From the cell containing the given text, extract its center point as (X, Y) coordinate. 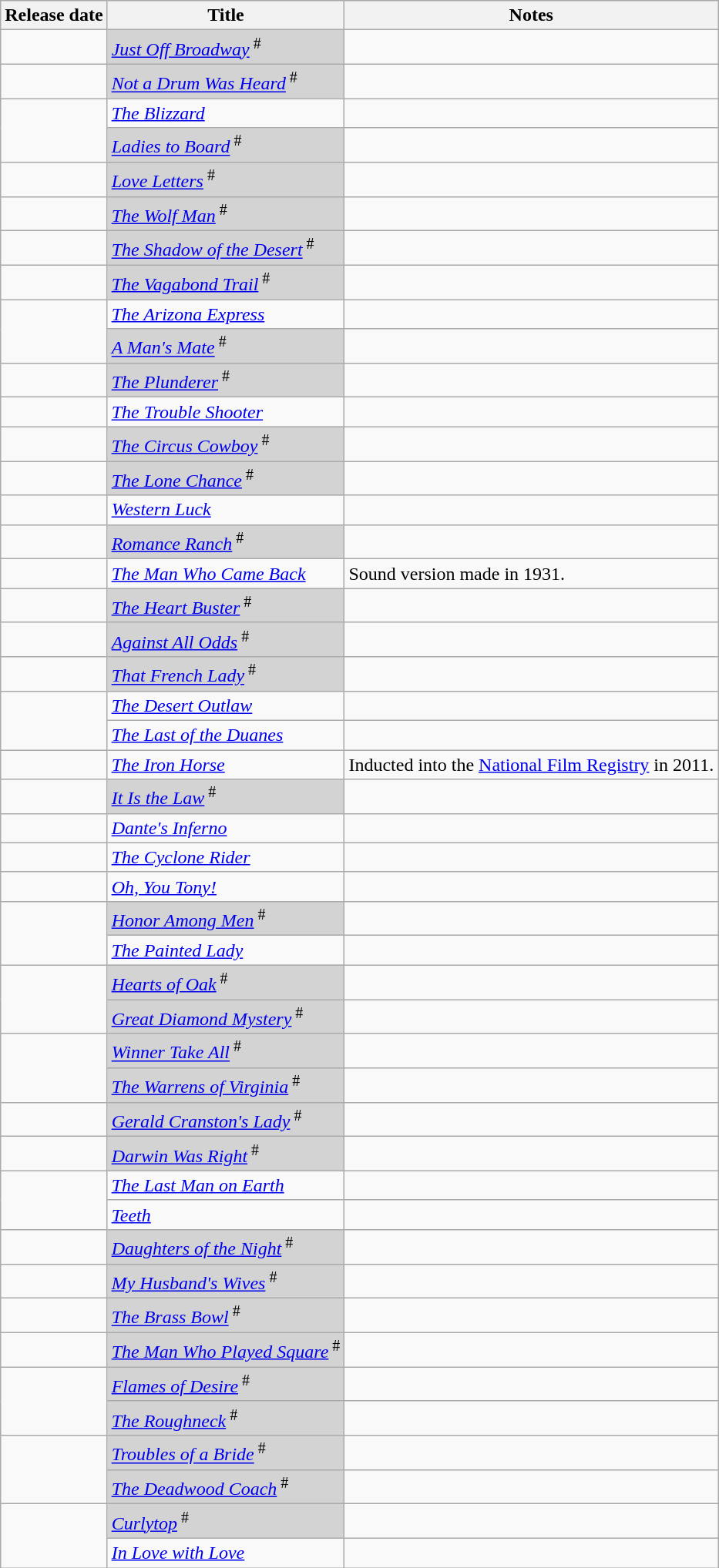
The Desert Outlaw (226, 705)
The Arizona Express (226, 314)
The Wolf Man # (226, 214)
Dante's Inferno (226, 828)
The Last of the Duanes (226, 735)
Teeth (226, 1215)
The Warrens of Virginia # (226, 1086)
The Heart Buster # (226, 605)
The Cyclone Rider (226, 857)
Release date (54, 15)
Love Letters # (226, 180)
Sound version made in 1931. (532, 574)
The Roughneck # (226, 1419)
It Is the Law # (226, 796)
The Man Who Came Back (226, 574)
A Man's Mate # (226, 347)
My Husband's Wives # (226, 1282)
Notes (532, 15)
Title (226, 15)
The Painted Lady (226, 950)
The Man Who Played Square # (226, 1349)
Not a Drum Was Heard # (226, 82)
Troubles of a Bride # (226, 1452)
Just Off Broadway # (226, 48)
Ladies to Board # (226, 145)
Western Luck (226, 510)
The Blizzard (226, 113)
The Circus Cowboy # (226, 444)
In Love with Love (226, 1553)
The Trouble Shooter (226, 412)
Against All Odds # (226, 639)
Flames of Desire # (226, 1385)
Hearts of Oak # (226, 983)
Romance Ranch # (226, 542)
The Iron Horse (226, 765)
Winner Take All # (226, 1050)
The Brass Bowl # (226, 1315)
The Vagabond Trail # (226, 282)
That French Lady # (226, 675)
The Shadow of the Desert # (226, 248)
The Plunderer # (226, 380)
Honor Among Men # (226, 918)
Curlytop # (226, 1522)
Oh, You Tony! (226, 886)
Gerald Cranston's Lady # (226, 1120)
Daughters of the Night # (226, 1246)
The Lone Chance # (226, 479)
Darwin Was Right # (226, 1154)
The Deadwood Coach # (226, 1486)
The Last Man on Earth (226, 1185)
Great Diamond Mystery # (226, 1017)
Inducted into the National Film Registry in 2011. (532, 765)
